Locate the cell with the specified text and output its [X, Y] center coordinate. 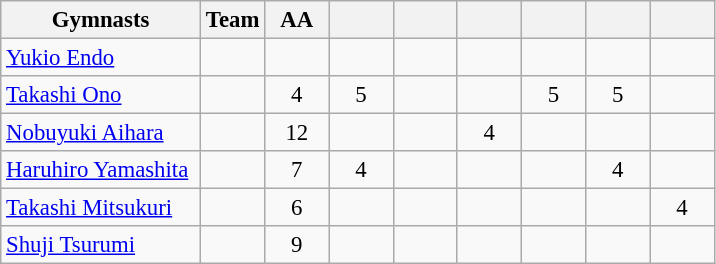
Takashi Mitsukuri [101, 208]
Haruhiro Yamashita [101, 170]
Shuji Tsurumi [101, 245]
Yukio Endo [101, 58]
Takashi Ono [101, 95]
7 [297, 170]
9 [297, 245]
Gymnasts [101, 20]
Nobuyuki Aihara [101, 133]
AA [297, 20]
Team [232, 20]
12 [297, 133]
6 [297, 208]
